Output the [x, y] coordinate of the center of the cell containing the given text.  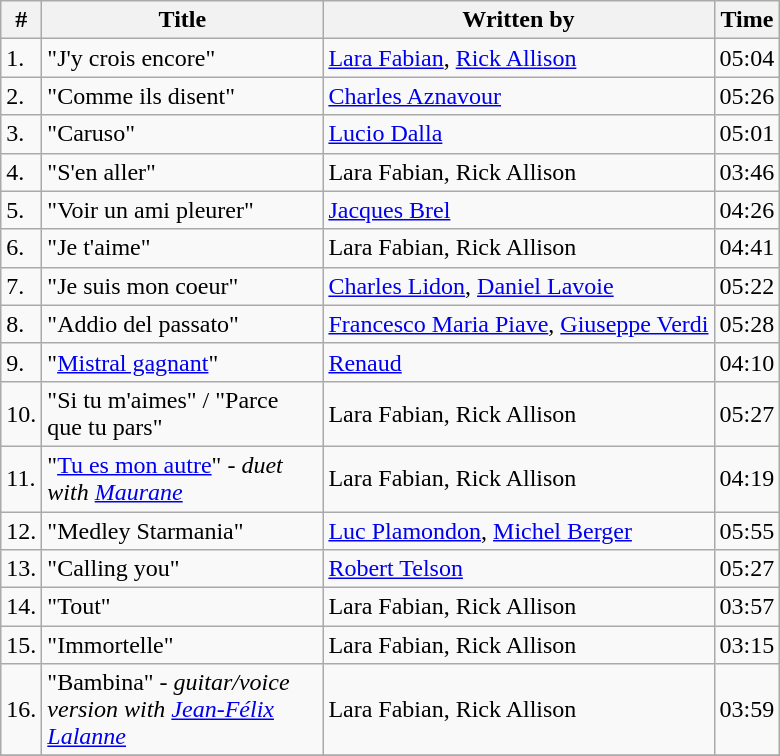
04:10 [747, 362]
05:04 [747, 58]
"S'en aller" [182, 172]
13. [22, 569]
Charles Lidon, Daniel Lavoie [518, 286]
9. [22, 362]
"Je t'aime" [182, 248]
11. [22, 478]
03:57 [747, 607]
05:22 [747, 286]
"Addio del passato" [182, 324]
"Immortelle" [182, 645]
Written by [518, 20]
05:28 [747, 324]
"Si tu m'aimes" / "Parce que tu pars" [182, 414]
Luc Plamondon, Michel Berger [518, 531]
12. [22, 531]
05:55 [747, 531]
Lucio Dalla [518, 134]
"Caruso" [182, 134]
"Bambina" - guitar/voice version with Jean-Félix Lalanne [182, 710]
"Mistral gagnant" [182, 362]
Renaud [518, 362]
"Tout" [182, 607]
05:26 [747, 96]
03:46 [747, 172]
Robert Telson [518, 569]
03:59 [747, 710]
Jacques Brel [518, 210]
7. [22, 286]
"Calling you" [182, 569]
16. [22, 710]
Charles Aznavour [518, 96]
10. [22, 414]
2. [22, 96]
3. [22, 134]
Time [747, 20]
04:26 [747, 210]
5. [22, 210]
"Tu es mon autre" - duet with Maurane [182, 478]
8. [22, 324]
"J'y crois encore" [182, 58]
4. [22, 172]
Title [182, 20]
04:19 [747, 478]
1. [22, 58]
Francesco Maria Piave, Giuseppe Verdi [518, 324]
"Comme ils disent" [182, 96]
05:01 [747, 134]
15. [22, 645]
6. [22, 248]
"Medley Starmania" [182, 531]
"Je suis mon coeur" [182, 286]
04:41 [747, 248]
"Voir un ami pleurer" [182, 210]
14. [22, 607]
# [22, 20]
03:15 [747, 645]
